Identify which cell holds the provided text, then report its (X, Y) central coordinate. 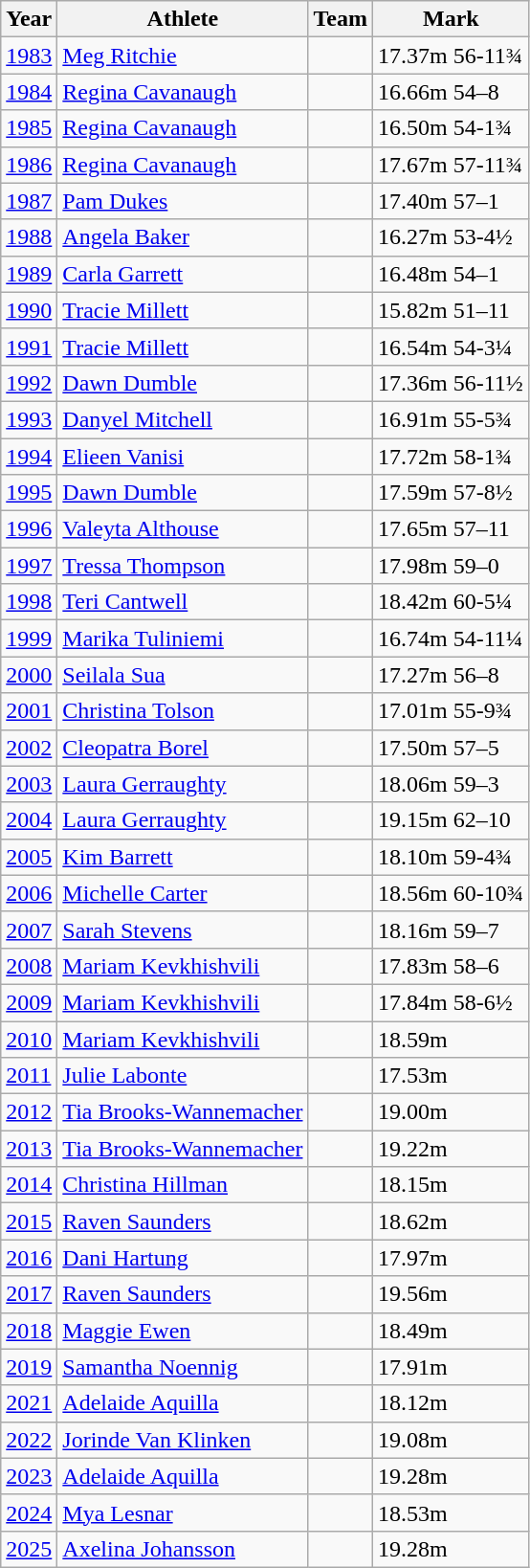
Seilala Sua (183, 675)
17.84m 58-6½ (452, 1002)
Christina Tolson (183, 711)
Carla Garrett (183, 274)
Team (341, 19)
Christina Hillman (183, 1185)
1996 (29, 529)
1985 (29, 128)
2025 (29, 1549)
Mark (452, 19)
17.50m 57–5 (452, 748)
1994 (29, 457)
Marika Tuliniemi (183, 638)
17.97m (452, 1258)
2014 (29, 1185)
2013 (29, 1149)
17.59m 57-8½ (452, 493)
19.22m (452, 1149)
18.59m (452, 1039)
2018 (29, 1331)
16.54m 54-3¼ (452, 347)
19.00m (452, 1112)
15.82m 51–11 (452, 310)
1986 (29, 165)
2024 (29, 1512)
1990 (29, 310)
Athlete (183, 19)
2015 (29, 1221)
Jorinde Van Klinken (183, 1440)
2011 (29, 1076)
2008 (29, 966)
2017 (29, 1294)
2007 (29, 930)
1997 (29, 566)
2012 (29, 1112)
17.98m 59–0 (452, 566)
Tressa Thompson (183, 566)
2005 (29, 857)
16.91m 55-5¾ (452, 419)
2022 (29, 1440)
Mya Lesnar (183, 1512)
Michelle Carter (183, 893)
2006 (29, 893)
18.10m 59-4¾ (452, 857)
Sarah Stevens (183, 930)
16.66m 54–8 (452, 92)
Samantha Noennig (183, 1367)
Year (29, 19)
16.50m 54-1¾ (452, 128)
17.40m 57–1 (452, 201)
19.08m (452, 1440)
2019 (29, 1367)
1987 (29, 201)
17.65m 57–11 (452, 529)
2002 (29, 748)
Dani Hartung (183, 1258)
18.15m (452, 1185)
1992 (29, 383)
18.49m (452, 1331)
1984 (29, 92)
19.56m (452, 1294)
17.37m 56-11¾ (452, 56)
18.62m (452, 1221)
Julie Labonte (183, 1076)
16.27m 53-4½ (452, 237)
17.91m (452, 1367)
2023 (29, 1476)
Kim Barrett (183, 857)
2009 (29, 1002)
Elieen Vanisi (183, 457)
16.48m 54–1 (452, 274)
2003 (29, 784)
17.53m (452, 1076)
18.16m 59–7 (452, 930)
17.36m 56-11½ (452, 383)
2016 (29, 1258)
1998 (29, 602)
Angela Baker (183, 237)
2001 (29, 711)
1995 (29, 493)
Axelina Johansson (183, 1549)
2000 (29, 675)
1989 (29, 274)
2010 (29, 1039)
Teri Cantwell (183, 602)
1999 (29, 638)
17.27m 56–8 (452, 675)
Maggie Ewen (183, 1331)
17.72m 58-1¾ (452, 457)
18.56m 60-10¾ (452, 893)
2021 (29, 1403)
17.83m 58–6 (452, 966)
18.53m (452, 1512)
Meg Ritchie (183, 56)
Pam Dukes (183, 201)
2004 (29, 820)
18.42m 60-5¼ (452, 602)
Valeyta Althouse (183, 529)
16.74m 54-11¼ (452, 638)
1983 (29, 56)
17.01m 55-9¾ (452, 711)
1993 (29, 419)
18.12m (452, 1403)
1988 (29, 237)
18.06m 59–3 (452, 784)
1991 (29, 347)
Danyel Mitchell (183, 419)
Cleopatra Borel (183, 748)
19.15m 62–10 (452, 820)
17.67m 57-11¾ (452, 165)
